Return (x, y) of the center of cell containing provided text 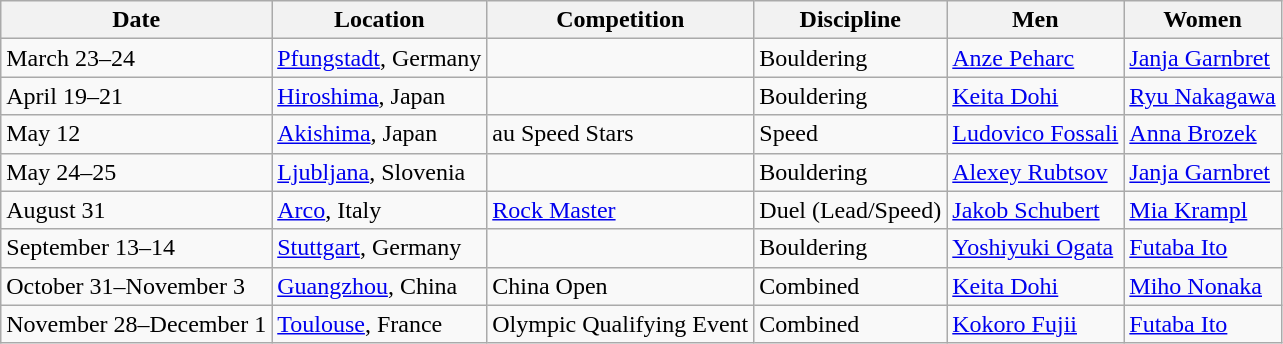
Anna Brozek (1202, 134)
Ljubljana, Slovenia (380, 172)
November 28–December 1 (136, 324)
October 31–November 3 (136, 286)
Ludovico Fossali (1036, 134)
Men (1036, 20)
China Open (620, 286)
Rock Master (620, 210)
Kokoro Fujii (1036, 324)
May 24–25 (136, 172)
April 19–21 (136, 96)
Stuttgart, Germany (380, 248)
au Speed Stars (620, 134)
Ryu Nakagawa (1202, 96)
Jakob Schubert (1036, 210)
Yoshiyuki Ogata (1036, 248)
Duel (Lead/Speed) (850, 210)
August 31 (136, 210)
Date (136, 20)
Pfungstadt, Germany (380, 58)
May 12 (136, 134)
Guangzhou, China (380, 286)
Women (1202, 20)
Miho Nonaka (1202, 286)
September 13–14 (136, 248)
Arco, Italy (380, 210)
Hiroshima, Japan (380, 96)
Mia Krampl (1202, 210)
Toulouse, France (380, 324)
Anze Peharc (1036, 58)
Location (380, 20)
Speed (850, 134)
Alexey Rubtsov (1036, 172)
March 23–24 (136, 58)
Competition (620, 20)
Olympic Qualifying Event (620, 324)
Discipline (850, 20)
Akishima, Japan (380, 134)
